Pinpoint the cell where the given text exists, returning its [x, y] midpoint coordinate. 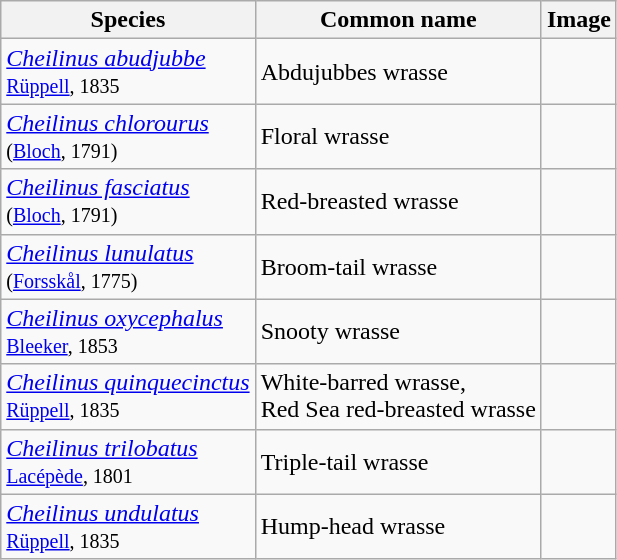
Species [128, 20]
Cheilinus oxycephalusBleeker, 1853 [128, 332]
Cheilinus quinquecinctusRüppell, 1835 [128, 396]
Image [578, 20]
Cheilinus abudjubbeRüppell, 1835 [128, 72]
Abdujubbes wrasse [398, 72]
Broom-tail wrasse [398, 266]
Cheilinus chlorourus(Bloch, 1791) [128, 136]
Common name [398, 20]
Snooty wrasse [398, 332]
Cheilinus lunulatus(Forsskål, 1775) [128, 266]
Red-breasted wrasse [398, 202]
Hump-head wrasse [398, 526]
Cheilinus fasciatus(Bloch, 1791) [128, 202]
Triple-tail wrasse [398, 462]
Floral wrasse [398, 136]
White-barred wrasse,Red Sea red-breasted wrasse [398, 396]
Cheilinus undulatusRüppell, 1835 [128, 526]
Cheilinus trilobatusLacépède, 1801 [128, 462]
